Capture the cell that displays the provided text and extract its [x, y] central coordinate. 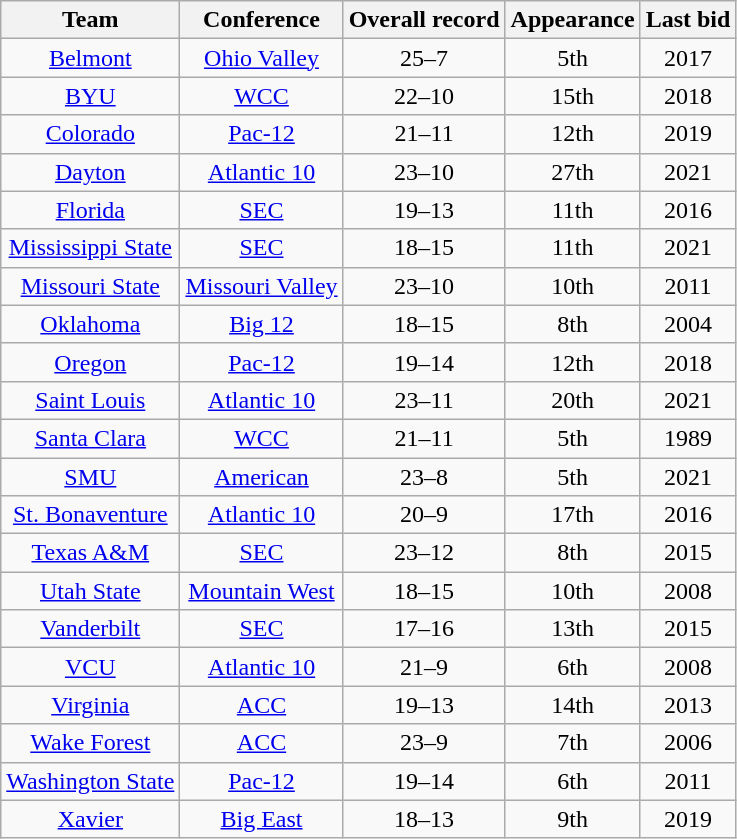
Oregon [90, 362]
Utah State [90, 591]
BYU [90, 96]
Overall record [424, 20]
23–9 [424, 743]
Florida [90, 210]
Xavier [90, 819]
18–13 [424, 819]
Appearance [572, 20]
7th [572, 743]
25–7 [424, 58]
Team [90, 20]
17–16 [424, 629]
2006 [688, 743]
Colorado [90, 134]
15th [572, 96]
American [262, 477]
Virginia [90, 705]
Missouri State [90, 286]
9th [572, 819]
Missouri Valley [262, 286]
2013 [688, 705]
Belmont [90, 58]
VCU [90, 667]
Big East [262, 819]
2004 [688, 324]
23–12 [424, 553]
Conference [262, 20]
Texas A&M [90, 553]
Washington State [90, 781]
27th [572, 172]
Big 12 [262, 324]
Mountain West [262, 591]
20–9 [424, 515]
Dayton [90, 172]
Saint Louis [90, 400]
20th [572, 400]
23–11 [424, 400]
Wake Forest [90, 743]
Mississippi State [90, 248]
SMU [90, 477]
14th [572, 705]
Ohio Valley [262, 58]
21–9 [424, 667]
Santa Clara [90, 438]
Vanderbilt [90, 629]
St. Bonaventure [90, 515]
1989 [688, 438]
Oklahoma [90, 324]
22–10 [424, 96]
13th [572, 629]
23–8 [424, 477]
2017 [688, 58]
17th [572, 515]
Last bid [688, 20]
